Output the [x, y] coordinate of the center of the cell containing the given text.  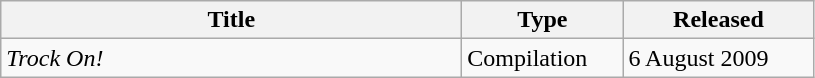
Released [718, 20]
Compilation [542, 58]
6 August 2009 [718, 58]
Trock On! [232, 58]
Type [542, 20]
Title [232, 20]
